Return the (X, Y) coordinate for the center point of the cell that contains the specified text.  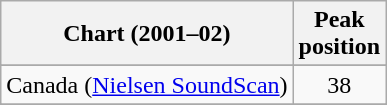
Peakposition (339, 34)
Canada (Nielsen SoundScan) (147, 85)
Chart (2001–02) (147, 34)
38 (339, 85)
